Find where the given text appears and provide that cell's center as (X, Y) coordinate. 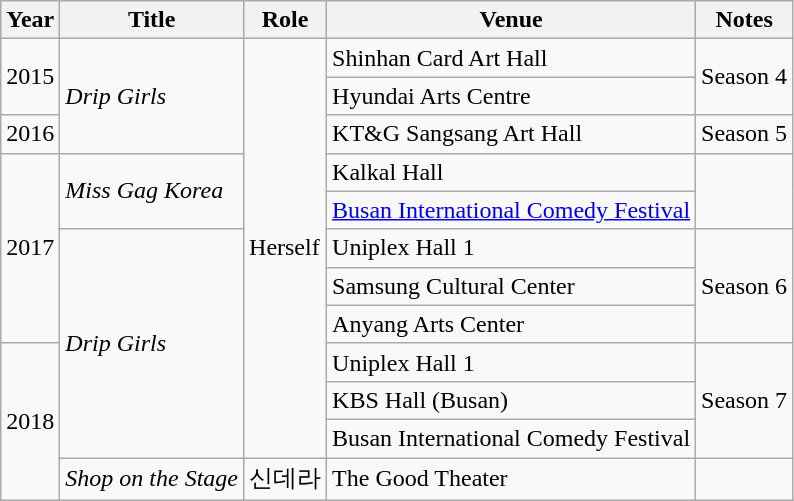
Season 7 (744, 400)
Shop on the Stage (152, 480)
신데라 (286, 480)
Herself (286, 248)
Role (286, 20)
KT&G Sangsang Art Hall (512, 134)
Shinhan Card Art Hall (512, 58)
Season 6 (744, 286)
Title (152, 20)
Kalkal Hall (512, 172)
2017 (30, 248)
Anyang Arts Center (512, 324)
2015 (30, 77)
2016 (30, 134)
KBS Hall (Busan) (512, 400)
Notes (744, 20)
Venue (512, 20)
Miss Gag Korea (152, 191)
Year (30, 20)
2018 (30, 422)
Season 5 (744, 134)
Season 4 (744, 77)
Hyundai Arts Centre (512, 96)
Samsung Cultural Center (512, 286)
The Good Theater (512, 480)
